Output the [X, Y] coordinate of the center of the cell containing the given text.  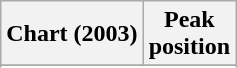
Chart (2003) [72, 34]
Peakposition [189, 34]
